Capture the cell that displays the provided text and extract its [X, Y] central coordinate. 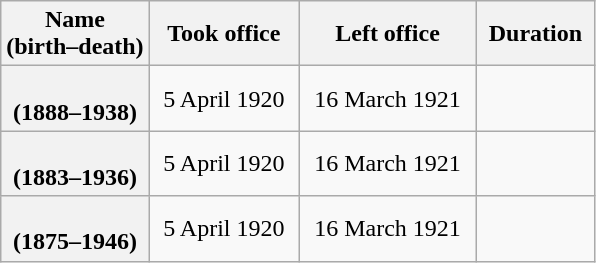
(1883–1936) [75, 164]
Left office [388, 34]
Took office [224, 34]
(1875–1946) [75, 228]
(1888–1938) [75, 98]
Duration [536, 34]
Name(birth–death) [75, 34]
